Provide the (X, Y) coordinate of the cell's center where the given text is located.  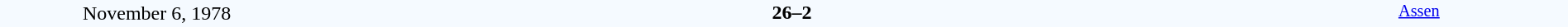
November 6, 1978 (157, 13)
Assen (1419, 13)
26–2 (791, 12)
